Output the [X, Y] coordinate of the center of the cell containing the given text.  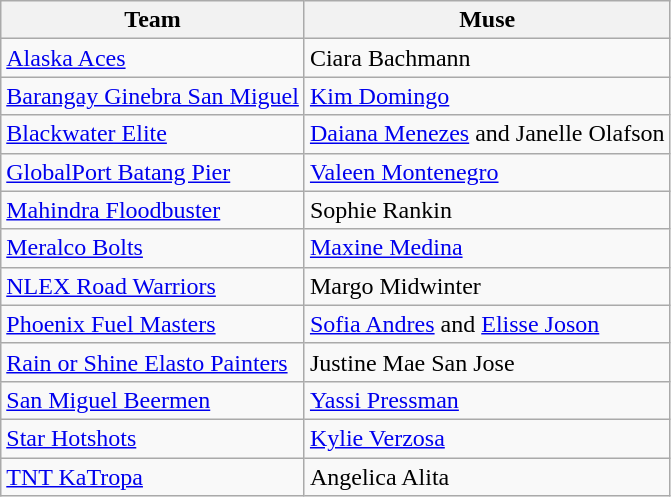
Muse [487, 20]
Ciara Bachmann [487, 58]
San Miguel Beermen [153, 400]
Justine Mae San Jose [487, 362]
Valeen Montenegro [487, 172]
Daiana Menezes and Janelle Olafson [487, 134]
Kylie Verzosa [487, 438]
Yassi Pressman [487, 400]
Alaska Aces [153, 58]
Rain or Shine Elasto Painters [153, 362]
Blackwater Elite [153, 134]
GlobalPort Batang Pier [153, 172]
Mahindra Floodbuster [153, 210]
Sofia Andres and Elisse Joson [487, 324]
Margo Midwinter [487, 286]
NLEX Road Warriors [153, 286]
Meralco Bolts [153, 248]
Kim Domingo [487, 96]
Angelica Alita [487, 477]
Phoenix Fuel Masters [153, 324]
Team [153, 20]
Star Hotshots [153, 438]
Maxine Medina [487, 248]
TNT KaTropa [153, 477]
Barangay Ginebra San Miguel [153, 96]
Sophie Rankin [487, 210]
